Detect which cell encompasses the target text, then output its [X, Y] center coordinate. 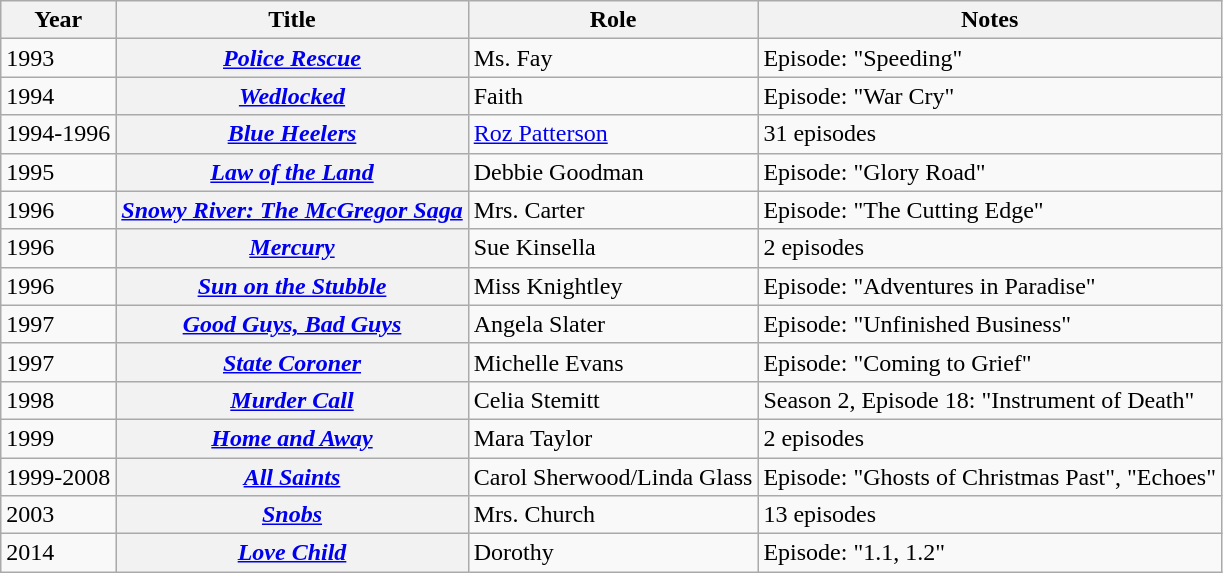
Mara Taylor [613, 438]
1994 [58, 96]
31 episodes [990, 134]
Murder Call [292, 400]
Mrs. Carter [613, 210]
Episode: "Glory Road" [990, 172]
Angela Slater [613, 324]
Title [292, 20]
Law of the Land [292, 172]
Home and Away [292, 438]
Snowy River: The McGregor Saga [292, 210]
Episode: "Coming to Grief" [990, 362]
Mrs. Church [613, 515]
Debbie Goodman [613, 172]
Year [58, 20]
Notes [990, 20]
1995 [58, 172]
Role [613, 20]
Dorothy [613, 553]
1999 [58, 438]
Blue Heelers [292, 134]
Police Rescue [292, 58]
Episode: "1.1, 1.2" [990, 553]
Carol Sherwood/Linda Glass [613, 477]
Miss Knightley [613, 286]
Ms. Fay [613, 58]
2003 [58, 515]
Snobs [292, 515]
Michelle Evans [613, 362]
Episode: "Unfinished Business" [990, 324]
Wedlocked [292, 96]
Episode: "War Cry" [990, 96]
Episode: "The Cutting Edge" [990, 210]
All Saints [292, 477]
Love Child [292, 553]
1993 [58, 58]
State Coroner [292, 362]
Sun on the Stubble [292, 286]
Mercury [292, 248]
Roz Patterson [613, 134]
Season 2, Episode 18: "Instrument of Death" [990, 400]
1999-2008 [58, 477]
Episode: "Speeding" [990, 58]
Faith [613, 96]
Episode: "Ghosts of Christmas Past", "Echoes" [990, 477]
Sue Kinsella [613, 248]
Episode: "Adventures in Paradise" [990, 286]
Celia Stemitt [613, 400]
2014 [58, 553]
Good Guys, Bad Guys [292, 324]
13 episodes [990, 515]
1998 [58, 400]
1994-1996 [58, 134]
